Locate the cell with the specified text and output its (X, Y) center coordinate. 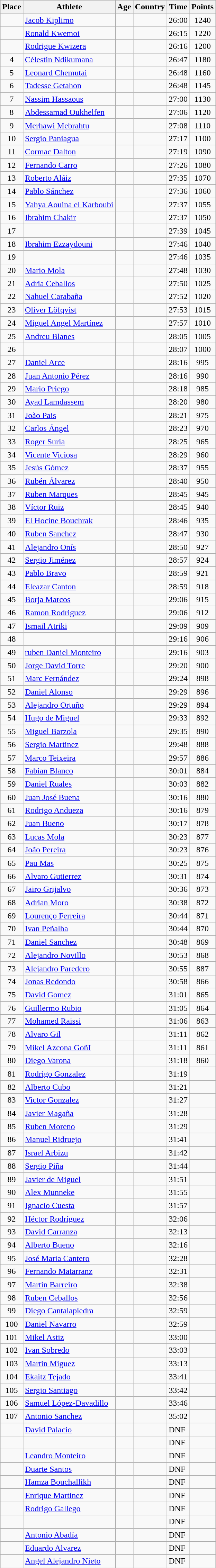
Rodrigo Gonzalez (69, 1074)
107 (12, 1416)
99 (12, 1311)
Ivan Sobredo (69, 1350)
31:06 (178, 1021)
Juan José Buena (69, 797)
Fernando Matarranz (69, 1271)
65 (12, 863)
33:46 (178, 1403)
Daniel Alonso (69, 692)
28:37 (178, 468)
Adrian Moro (69, 903)
101 (12, 1337)
31:05 (178, 1008)
89 (12, 1179)
1025 (203, 283)
1130 (203, 99)
Rodrigue Kwizera (69, 46)
Enrique Martinez (69, 1495)
51 (12, 679)
Ismail Atriki (69, 626)
860 (203, 1061)
Country (150, 7)
Alex Munneke (69, 1192)
Javier Magaña (69, 1113)
Miguel Barzola (69, 731)
935 (203, 520)
100 (12, 1324)
Miguel Angel Martínez (69, 323)
28:46 (178, 520)
29:35 (178, 731)
94 (12, 1245)
Tadesse Getahon (69, 86)
896 (203, 692)
16 (12, 218)
87 (12, 1153)
877 (203, 837)
864 (203, 1008)
28:23 (178, 428)
940 (203, 507)
11 (12, 152)
888 (203, 744)
915 (203, 600)
1015 (203, 310)
6 (12, 86)
33:42 (178, 1390)
15 (12, 205)
27:06 (178, 112)
866 (203, 981)
26:00 (178, 20)
887 (203, 968)
863 (203, 1021)
930 (203, 534)
ruben Daniel Monteiro (69, 652)
28:47 (178, 534)
Duarte Santos (69, 1469)
70 (12, 929)
Daniel Ruales (69, 784)
80 (12, 1061)
Leandro Monteiro (69, 1456)
865 (203, 995)
31:01 (178, 995)
27:19 (178, 152)
Guillermo Rubio (69, 1008)
Nahuel Carabaña (69, 297)
Rodrigo Andueza (69, 810)
1005 (203, 336)
927 (203, 547)
33 (12, 442)
Ramon Rodriguez (69, 613)
28:40 (178, 481)
4 (12, 60)
36 (12, 481)
Martin Miguez (69, 1363)
924 (203, 560)
27:53 (178, 310)
Ruben Ceballos (69, 1298)
Alvaro Gutierrez (69, 876)
Ibrahim Ezzaydouni (69, 244)
91 (12, 1205)
José Maria Cantero (69, 1258)
Time (178, 7)
31:44 (178, 1166)
69 (12, 916)
1200 (203, 46)
40 (12, 534)
56 (12, 744)
Jairo Grijalvo (69, 889)
Roberto Aláiz (69, 178)
El Hocine Bouchrak (69, 520)
Alberto Cubo (69, 1087)
1240 (203, 20)
Merhawi Mebrahtu (69, 125)
24 (12, 323)
29:09 (178, 626)
Age (124, 7)
Alejandro Ortuño (69, 705)
33:13 (178, 1363)
Ruben Sanchez (69, 534)
75 (12, 995)
Carlos Ángel (69, 428)
106 (12, 1403)
73 (12, 968)
884 (203, 771)
Mario Priego (69, 389)
898 (203, 679)
1020 (203, 297)
880 (203, 797)
Eduardo Alvarez (69, 1548)
31:27 (178, 1100)
Juan Bueno (69, 824)
869 (203, 942)
60 (12, 797)
Diego Varona (69, 1061)
David Palacio (69, 1430)
Pau Mas (69, 863)
1055 (203, 205)
960 (203, 455)
29 (12, 389)
David Carranza (69, 1232)
78 (12, 1034)
96 (12, 1271)
32:56 (178, 1298)
Manuel Ridruejo (69, 1140)
76 (12, 1008)
950 (203, 481)
28:50 (178, 547)
30:53 (178, 955)
Hamza Bouchallikh (69, 1482)
912 (203, 613)
17 (12, 231)
945 (203, 494)
31:29 (178, 1126)
27:17 (178, 138)
64 (12, 850)
28:05 (178, 336)
Fernando Carro (69, 165)
77 (12, 1021)
45 (12, 600)
88 (12, 1166)
84 (12, 1113)
27:52 (178, 297)
79 (12, 1048)
28:07 (178, 349)
886 (203, 758)
Ibrahim Chakir (69, 218)
Eleazar Canton (69, 587)
965 (203, 442)
Lourenço Ferreira (69, 916)
19 (12, 257)
27:48 (178, 270)
1035 (203, 257)
92 (12, 1218)
Fabian Blanco (69, 771)
1040 (203, 244)
995 (203, 362)
49 (12, 652)
Samuel López-Davadillo (69, 1403)
26:15 (178, 33)
874 (203, 876)
43 (12, 573)
27:57 (178, 323)
Points (203, 7)
30:55 (178, 968)
975 (203, 415)
68 (12, 903)
31:28 (178, 1113)
32:28 (178, 1258)
1145 (203, 86)
871 (203, 916)
868 (203, 955)
1110 (203, 125)
Alejandro Onís (69, 547)
81 (12, 1074)
Jonas Redondo (69, 981)
Leonard Chemutai (69, 73)
1030 (203, 270)
985 (203, 389)
1180 (203, 60)
Ayad Lamdassem (69, 402)
25 (12, 336)
28:18 (178, 389)
85 (12, 1126)
12 (12, 165)
1080 (203, 165)
Hugo de Miguel (69, 718)
Rubén Álvarez (69, 481)
Yahya Aouina el Karboubi (69, 205)
906 (203, 639)
Israel Arbizu (69, 1153)
27:39 (178, 231)
Sergio Piña (69, 1166)
David Gomez (69, 995)
20 (12, 270)
41 (12, 547)
Daniel Sanchez (69, 942)
29:24 (178, 679)
Juan Antonio Pérez (69, 375)
30:58 (178, 981)
5 (12, 73)
26:47 (178, 60)
882 (203, 784)
Roger Suria (69, 442)
Célestin Ndikumana (69, 60)
46 (12, 613)
Alejandro Novillo (69, 955)
Jacob Kiplimo (69, 20)
990 (203, 375)
909 (203, 626)
Martin Barreiro (69, 1285)
61 (12, 810)
894 (203, 705)
Cormac Dalton (69, 152)
Ruben Moreno (69, 1126)
Alberto Bueno (69, 1245)
74 (12, 981)
48 (12, 639)
14 (12, 191)
21 (12, 283)
30 (12, 402)
32:06 (178, 1218)
82 (12, 1087)
31:41 (178, 1140)
59 (12, 784)
93 (12, 1232)
10 (12, 138)
27:35 (178, 178)
Borja Marcos (69, 600)
Alvaro Gil (69, 1034)
Vicente Viciosa (69, 455)
1100 (203, 138)
9 (12, 125)
27:26 (178, 165)
Sergio Santiago (69, 1390)
31:19 (178, 1074)
55 (12, 731)
Jorge David Torre (69, 665)
7 (12, 99)
33:03 (178, 1350)
Oliver Löfqvist (69, 310)
Sergio Jiménez (69, 560)
Daniel Navarro (69, 1324)
João Pereira (69, 850)
32:31 (178, 1271)
900 (203, 665)
28:57 (178, 560)
892 (203, 718)
37 (12, 494)
Mikel Astiz (69, 1337)
Héctor Rodríguez (69, 1218)
52 (12, 692)
31:18 (178, 1061)
31:21 (178, 1087)
1070 (203, 178)
João Pais (69, 415)
1160 (203, 73)
104 (12, 1377)
13 (12, 178)
32:38 (178, 1285)
Jesús Gómez (69, 468)
33:00 (178, 1337)
34 (12, 455)
921 (203, 573)
32 (12, 428)
18 (12, 244)
Pablo Sánchez (69, 191)
30:17 (178, 824)
Rodrigo Gallego (69, 1508)
Antonio Sanchez (69, 1416)
54 (12, 718)
71 (12, 942)
873 (203, 889)
870 (203, 929)
63 (12, 837)
Antonio Abadía (69, 1535)
861 (203, 1048)
1050 (203, 218)
Abdessamad Oukhelfen (69, 112)
105 (12, 1390)
Adria Ceballos (69, 283)
23 (12, 310)
57 (12, 758)
30:25 (178, 863)
1010 (203, 323)
Ivan Peñalba (69, 929)
1220 (203, 33)
30:38 (178, 903)
Mikel Azcona GoñI (69, 1048)
26:16 (178, 46)
Ronald Kwemoi (69, 33)
29:48 (178, 744)
72 (12, 955)
39 (12, 520)
86 (12, 1140)
58 (12, 771)
878 (203, 824)
103 (12, 1363)
90 (12, 1192)
31:57 (178, 1205)
27 (12, 362)
Nassim Hassaous (69, 99)
27:36 (178, 191)
879 (203, 810)
28:20 (178, 402)
970 (203, 428)
67 (12, 889)
28:21 (178, 415)
980 (203, 402)
31 (12, 415)
Daniel Arce (69, 362)
Victor Gonzalez (69, 1100)
890 (203, 731)
Place (12, 7)
31:42 (178, 1153)
Sergio Martinez (69, 744)
29:20 (178, 665)
95 (12, 1258)
31:55 (178, 1192)
42 (12, 560)
30:31 (178, 876)
Ruben Marques (69, 494)
44 (12, 587)
27:50 (178, 283)
Athlete (69, 7)
30:03 (178, 784)
Pablo Bravo (69, 573)
98 (12, 1298)
1045 (203, 231)
26 (12, 349)
30:36 (178, 889)
Javier de Miguel (69, 1179)
1000 (203, 349)
27:08 (178, 125)
53 (12, 705)
33:41 (178, 1377)
66 (12, 876)
875 (203, 863)
Lucas Mola (69, 837)
Alejandro Paredero (69, 968)
47 (12, 626)
Sergio Paniagua (69, 138)
22 (12, 297)
903 (203, 652)
31:51 (178, 1179)
28:25 (178, 442)
32:13 (178, 1232)
50 (12, 665)
32:16 (178, 1245)
83 (12, 1100)
955 (203, 468)
30:01 (178, 771)
38 (12, 507)
62 (12, 824)
862 (203, 1034)
29:33 (178, 718)
102 (12, 1350)
27:00 (178, 99)
Ignacio Cuesta (69, 1205)
Mario Mola (69, 270)
8 (12, 112)
28 (12, 375)
29:57 (178, 758)
Angel Alejandro Nieto (69, 1561)
28:29 (178, 455)
Víctor Ruiz (69, 507)
35 (12, 468)
35:02 (178, 1416)
1090 (203, 152)
1060 (203, 191)
872 (203, 903)
1120 (203, 112)
918 (203, 587)
30:48 (178, 942)
Marc Fernández (69, 679)
97 (12, 1285)
Andreu Blanes (69, 336)
Mohamed Raissi (69, 1021)
876 (203, 850)
Diego Cantalapiedra (69, 1311)
Marco Teixeira (69, 758)
Ekaitz Tejado (69, 1377)
